Scan for the cell matching the given text and deliver its (x, y) coordinate at center. 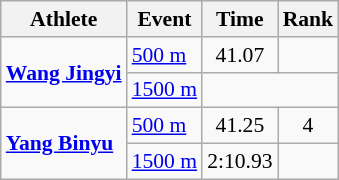
41.25 (240, 126)
Time (240, 19)
4 (308, 126)
Yang Binyu (64, 144)
Event (164, 19)
Rank (308, 19)
Athlete (64, 19)
41.07 (240, 55)
2:10.93 (240, 162)
Wang Jingyi (64, 72)
